Extract the [X, Y] coordinate from the center of the cell holding the provided text.  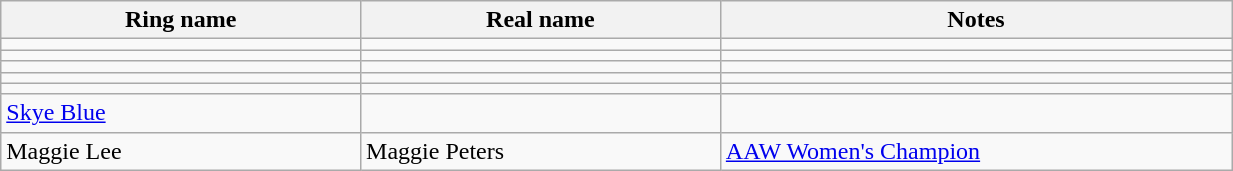
Maggie Peters [541, 151]
Real name [541, 20]
Maggie Lee [181, 151]
AAW Women's Champion [976, 151]
Skye Blue [181, 113]
Notes [976, 20]
Ring name [181, 20]
